Return (X, Y) of the center of cell containing provided text 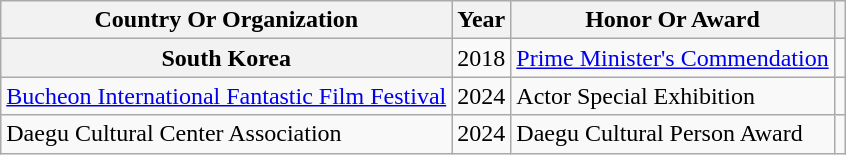
Daegu Cultural Center Association (226, 134)
Bucheon International Fantastic Film Festival (226, 96)
Daegu Cultural Person Award (672, 134)
Year (482, 20)
Honor Or Award (672, 20)
South Korea (226, 58)
Country Or Organization (226, 20)
2018 (482, 58)
Actor Special Exhibition (672, 96)
Prime Minister's Commendation (672, 58)
